Find where the given text appears and provide that cell's center as (x, y) coordinate. 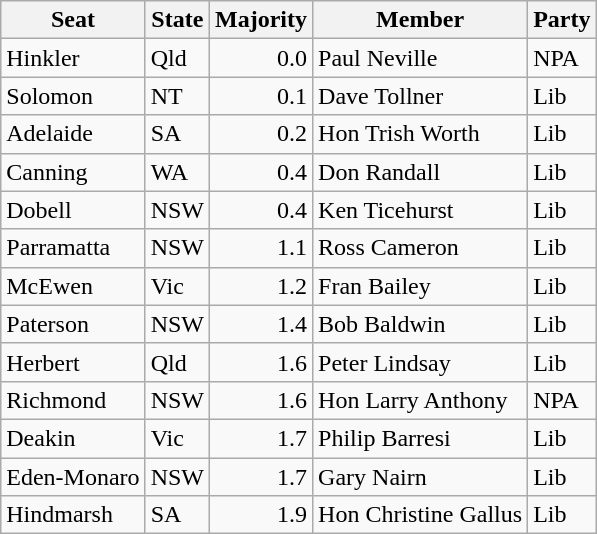
Ken Ticehurst (420, 210)
Paterson (73, 324)
Seat (73, 20)
0.1 (262, 96)
Canning (73, 172)
WA (177, 172)
0.2 (262, 134)
Dobell (73, 210)
Peter Lindsay (420, 362)
Richmond (73, 400)
Adelaide (73, 134)
1.1 (262, 248)
Fran Bailey (420, 286)
1.2 (262, 286)
Solomon (73, 96)
Parramatta (73, 248)
Eden-Monaro (73, 477)
0.0 (262, 58)
Party (562, 20)
Hon Christine Gallus (420, 515)
1.4 (262, 324)
State (177, 20)
Hinkler (73, 58)
Hon Larry Anthony (420, 400)
Philip Barresi (420, 438)
Herbert (73, 362)
Paul Neville (420, 58)
Dave Tollner (420, 96)
Bob Baldwin (420, 324)
Member (420, 20)
McEwen (73, 286)
Gary Nairn (420, 477)
Hindmarsh (73, 515)
1.9 (262, 515)
Don Randall (420, 172)
Deakin (73, 438)
Majority (262, 20)
NT (177, 96)
Hon Trish Worth (420, 134)
Ross Cameron (420, 248)
